Detect which cell encompasses the target text, then output its (X, Y) center coordinate. 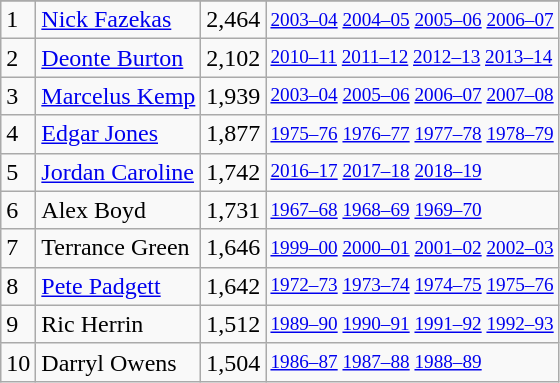
9 (18, 324)
1,742 (234, 172)
Marcelus Kemp (118, 96)
2003–04 2004–05 2005–06 2006–07 (412, 20)
Pete Padgett (118, 286)
2003–04 2005–06 2006–07 2007–08 (412, 96)
1,642 (234, 286)
Nick Fazekas (118, 20)
Darryl Owens (118, 362)
1967–68 1968–69 1969–70 (412, 210)
Alex Boyd (118, 210)
Jordan Caroline (118, 172)
1999–00 2000–01 2001–02 2002–03 (412, 248)
1,939 (234, 96)
1 (18, 20)
3 (18, 96)
Deonte Burton (118, 58)
1,512 (234, 324)
1989–90 1990–91 1991–92 1992–93 (412, 324)
1,504 (234, 362)
2 (18, 58)
1,731 (234, 210)
7 (18, 248)
1986–87 1987–88 1988–89 (412, 362)
2016–17 2017–18 2018–19 (412, 172)
2,464 (234, 20)
2010–11 2011–12 2012–13 2013–14 (412, 58)
1,646 (234, 248)
6 (18, 210)
Edgar Jones (118, 134)
Ric Herrin (118, 324)
1,877 (234, 134)
Terrance Green (118, 248)
8 (18, 286)
5 (18, 172)
10 (18, 362)
1975–76 1976–77 1977–78 1978–79 (412, 134)
1972–73 1973–74 1974–75 1975–76 (412, 286)
4 (18, 134)
2,102 (234, 58)
